Output the (X, Y) coordinate of the center of the cell containing the given text.  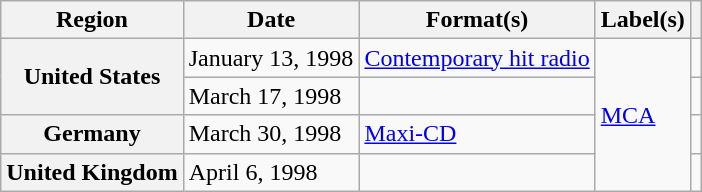
Contemporary hit radio (477, 58)
April 6, 1998 (271, 172)
Maxi-CD (477, 134)
Date (271, 20)
MCA (642, 115)
March 17, 1998 (271, 96)
Region (92, 20)
Format(s) (477, 20)
Germany (92, 134)
March 30, 1998 (271, 134)
United States (92, 77)
United Kingdom (92, 172)
January 13, 1998 (271, 58)
Label(s) (642, 20)
